Search for the cell housing the specified text and yield its (x, y) center coordinate. 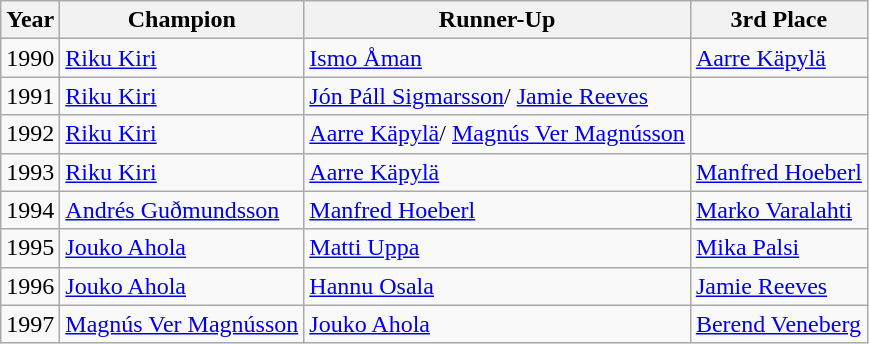
Berend Veneberg (778, 324)
1992 (30, 134)
Jamie Reeves (778, 286)
3rd Place (778, 20)
Jón Páll Sigmarsson/ Jamie Reeves (498, 96)
1990 (30, 58)
Hannu Osala (498, 286)
Ismo Åman (498, 58)
Matti Uppa (498, 248)
Marko Varalahti (778, 210)
1994 (30, 210)
Aarre Käpylä/ Magnús Ver Magnússon (498, 134)
1993 (30, 172)
1997 (30, 324)
Mika Palsi (778, 248)
Runner-Up (498, 20)
1991 (30, 96)
1996 (30, 286)
Magnús Ver Magnússon (182, 324)
Andrés Guðmundsson (182, 210)
Champion (182, 20)
1995 (30, 248)
Year (30, 20)
